For the text-containing cell, return its midpoint in (X, Y) coordinate format. 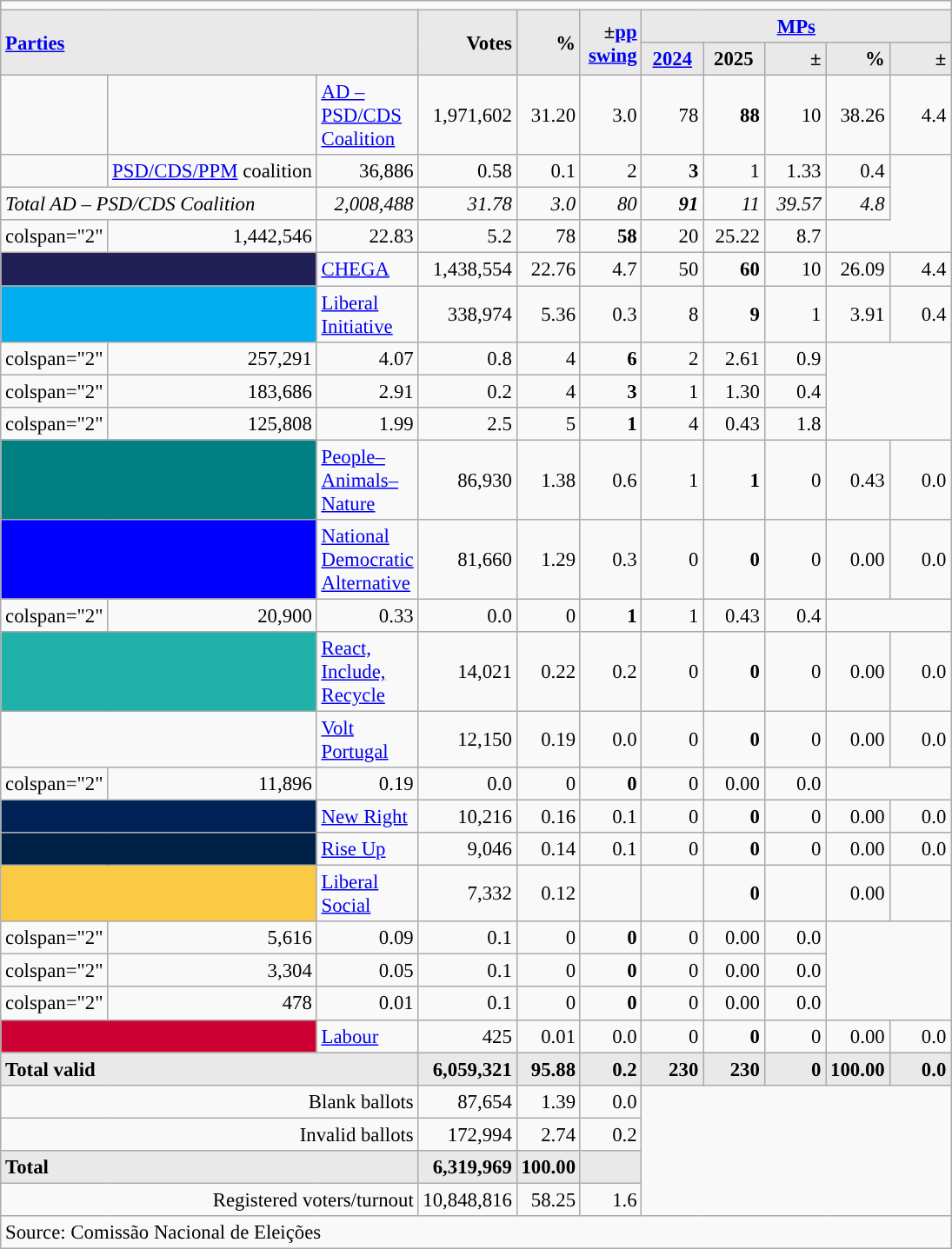
5 (548, 423)
Parties (210, 43)
25.22 (734, 237)
2.61 (734, 358)
PSD/CDS/PPM coalition (212, 171)
Votes (468, 43)
1.99 (367, 423)
National Democratic Alternative (367, 560)
5.2 (468, 237)
6 (610, 358)
0.58 (468, 171)
95.88 (548, 1069)
0.33 (367, 615)
2024 (673, 59)
Registered voters/turnout (210, 1199)
2.5 (468, 423)
6,059,321 (468, 1069)
6,319,969 (468, 1167)
2025 (734, 59)
Total (210, 1167)
60 (734, 269)
0.09 (367, 938)
80 (610, 204)
12,150 (468, 739)
Blank ballots (210, 1101)
2,008,488 (367, 204)
1.33 (795, 171)
50 (673, 269)
Liberal Social (367, 894)
81,660 (468, 560)
7,332 (468, 894)
20,900 (212, 615)
1.38 (548, 480)
4.7 (610, 269)
Volt Portugal (367, 739)
86,930 (468, 480)
125,808 (212, 423)
10,848,816 (468, 1199)
9 (734, 315)
0.22 (548, 672)
Total AD – PSD/CDS Coalition (158, 204)
1,442,546 (212, 237)
0.12 (548, 894)
0.14 (548, 849)
People–Animals–Nature (367, 480)
0.6 (610, 480)
4.07 (367, 358)
91 (673, 204)
22.83 (367, 237)
425 (468, 1036)
4.8 (857, 204)
Rise Up (367, 849)
React, Include, Recycle (367, 672)
0.16 (548, 817)
AD – PSD/CDS Coalition (367, 116)
14,021 (468, 672)
Liberal Initiative (367, 315)
10,216 (468, 817)
3.91 (857, 315)
88 (734, 116)
3,304 (212, 971)
±pp swing (610, 43)
1.8 (795, 423)
MPs (796, 27)
1.30 (734, 391)
New Right (367, 817)
CHEGA (367, 269)
11,896 (212, 784)
58 (610, 237)
Source: Comissão Nacional de Eleições (476, 1232)
5,616 (212, 938)
87,654 (468, 1101)
1.39 (548, 1101)
31.20 (548, 116)
183,686 (212, 391)
257,291 (212, 358)
8 (673, 315)
1.29 (548, 560)
5.36 (548, 315)
8.7 (795, 237)
0.8 (468, 358)
11 (734, 204)
22.76 (548, 269)
Invalid ballots (210, 1134)
36,886 (367, 171)
39.57 (795, 204)
2.91 (367, 391)
172,994 (468, 1134)
478 (212, 1004)
58.25 (548, 1199)
338,974 (468, 315)
Total valid (210, 1069)
Labour (367, 1036)
2.74 (548, 1134)
0.9 (795, 358)
31.78 (468, 204)
9,046 (468, 849)
26.09 (857, 269)
38.26 (857, 116)
1.6 (610, 1199)
20 (673, 237)
0.05 (367, 971)
1,438,554 (468, 269)
1,971,602 (468, 116)
